Capture the cell that displays the provided text and extract its (x, y) central coordinate. 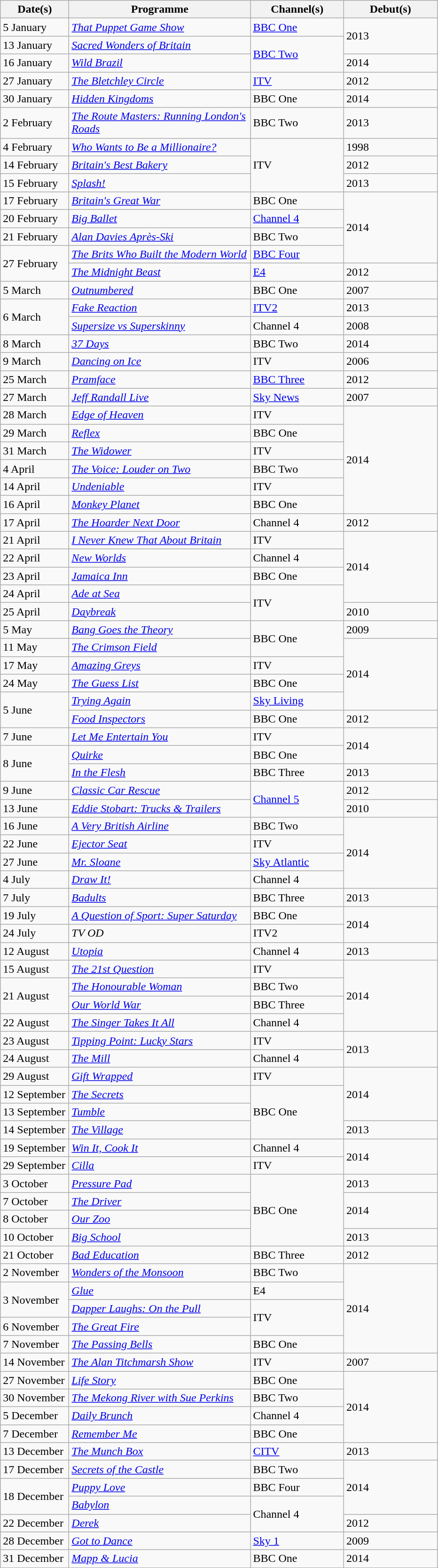
New Worlds (160, 558)
Dancing on Ice (160, 361)
13 December (35, 1452)
24 August (35, 1058)
Badults (160, 898)
Gift Wrapped (160, 1076)
24 April (35, 594)
The Honourable Woman (160, 987)
23 August (35, 1040)
CITV (297, 1452)
Outnumbered (160, 290)
Hidden Kingdoms (160, 99)
Win It, Cook It (160, 1148)
Splash! (160, 183)
7 June (35, 737)
Utopia (160, 951)
29 September (35, 1166)
15 February (35, 183)
2 November (35, 1273)
TV OD (160, 933)
12 September (35, 1094)
22 April (35, 558)
25 April (35, 612)
Monkey Planet (160, 504)
31 March (35, 451)
Bang Goes the Theory (160, 630)
Reflex (160, 433)
Sky Living (297, 701)
16 April (35, 504)
Programme (160, 9)
7 December (35, 1434)
5 March (35, 290)
5 May (35, 630)
21 April (35, 540)
16 June (35, 826)
Trying Again (160, 701)
The Midnight Beast (160, 272)
The Secrets (160, 1094)
The Mill (160, 1058)
Daily Brunch (160, 1416)
10 October (35, 1237)
The Bletchley Circle (160, 81)
27 June (35, 862)
The Voice: Louder on Two (160, 469)
Sky 1 (297, 1541)
Babylon (160, 1505)
The Brits Who Built the Modern World (160, 254)
31 December (35, 1559)
30 January (35, 99)
Bad Education (160, 1255)
19 July (35, 915)
2006 (390, 361)
Britain's Great War (160, 200)
Eddie Stobart: Trucks & Trailers (160, 808)
Channel(s) (297, 9)
The Munch Box (160, 1452)
12 August (35, 951)
Tumble (160, 1112)
3 October (35, 1184)
Glue (160, 1291)
The Passing Bells (160, 1344)
7 November (35, 1344)
The Widower (160, 451)
3 November (35, 1299)
I Never Knew That About Britain (160, 540)
6 November (35, 1326)
Channel 5 (297, 799)
5 June (35, 710)
The Route Masters: Running London's Roads (160, 123)
The Guess List (160, 683)
Jeff Randall Live (160, 397)
27 February (35, 263)
Food Inspectors (160, 719)
Classic Car Rescue (160, 790)
21 October (35, 1255)
24 May (35, 683)
Sky News (297, 397)
In the Flesh (160, 772)
Big School (160, 1237)
19 September (35, 1148)
Supersize vs Superskinny (160, 326)
Our World War (160, 1005)
Our Zoo (160, 1219)
30 November (35, 1398)
9 March (35, 361)
Big Ballet (160, 218)
11 May (35, 647)
Daybreak (160, 612)
4 July (35, 880)
14 February (35, 165)
Undeniable (160, 486)
28 March (35, 415)
15 August (35, 969)
The 21st Question (160, 969)
Wonders of the Monsoon (160, 1273)
8 June (35, 763)
13 June (35, 808)
20 February (35, 218)
Mapp & Lucia (160, 1559)
Draw It! (160, 880)
The Hoarder Next Door (160, 523)
Sky Atlantic (297, 862)
Tipping Point: Lucky Stars (160, 1040)
The Crimson Field (160, 647)
22 August (35, 1022)
22 June (35, 844)
21 August (35, 996)
Life Story (160, 1380)
Sacred Wonders of Britain (160, 45)
Britain's Best Bakery (160, 165)
2008 (390, 326)
25 March (35, 379)
The Driver (160, 1201)
Edge of Heaven (160, 415)
The Alan Titchmarsh Show (160, 1362)
Jamaica Inn (160, 576)
7 October (35, 1201)
16 January (35, 63)
Remember Me (160, 1434)
14 November (35, 1362)
Cilla (160, 1166)
5 December (35, 1416)
5 January (35, 27)
22 December (35, 1523)
27 March (35, 397)
17 December (35, 1469)
Who Wants to Be a Millionaire? (160, 147)
Wild Brazil (160, 63)
17 April (35, 523)
Secrets of the Castle (160, 1469)
13 September (35, 1112)
Amazing Greys (160, 665)
Pressure Pad (160, 1184)
Fake Reaction (160, 308)
Pramface (160, 379)
4 April (35, 469)
The Singer Takes It All (160, 1022)
8 October (35, 1219)
27 November (35, 1380)
Alan Davies Après-Ski (160, 236)
14 September (35, 1130)
4 February (35, 147)
29 August (35, 1076)
Ade at Sea (160, 594)
8 March (35, 344)
29 March (35, 433)
6 March (35, 317)
13 January (35, 45)
28 December (35, 1541)
The Mekong River with Sue Perkins (160, 1398)
A Very British Airline (160, 826)
Got to Dance (160, 1541)
7 July (35, 898)
2 February (35, 123)
Quirke (160, 754)
23 April (35, 576)
21 February (35, 236)
18 December (35, 1496)
1998 (390, 147)
Derek (160, 1523)
The Great Fire (160, 1326)
The Village (160, 1130)
17 May (35, 665)
Ejector Seat (160, 844)
37 Days (160, 344)
24 July (35, 933)
27 January (35, 81)
14 April (35, 486)
A Question of Sport: Super Saturday (160, 915)
Mr. Sloane (160, 862)
Puppy Love (160, 1487)
17 February (35, 200)
Dapper Laughs: On the Pull (160, 1308)
That Puppet Game Show (160, 27)
Let Me Entertain You (160, 737)
Date(s) (35, 9)
Debut(s) (390, 9)
9 June (35, 790)
